Extract the (x, y) coordinate from the center of the cell holding the provided text.  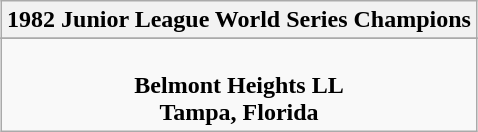
Belmont Heights LLTampa, Florida (240, 85)
1982 Junior League World Series Champions (240, 20)
